Scan for the cell matching the given text and deliver its [x, y] coordinate at center. 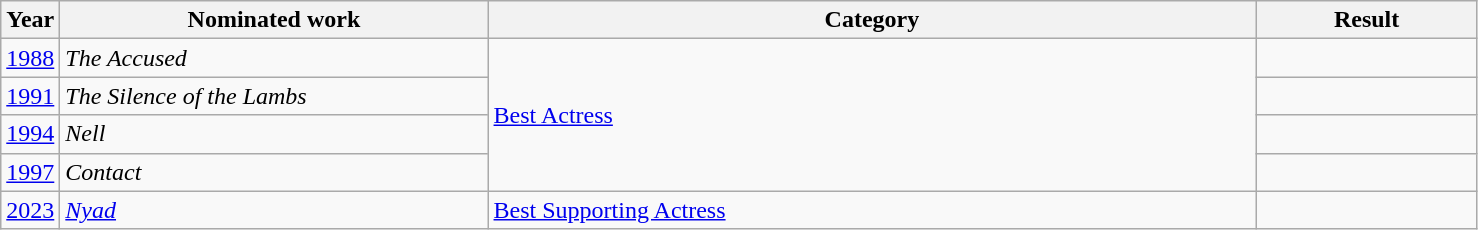
Category [872, 20]
Nell [274, 134]
The Accused [274, 58]
Best Supporting Actress [872, 210]
Nyad [274, 210]
Year [30, 20]
1988 [30, 58]
Contact [274, 172]
Best Actress [872, 115]
Nominated work [274, 20]
1997 [30, 172]
2023 [30, 210]
The Silence of the Lambs [274, 96]
1991 [30, 96]
Result [1366, 20]
1994 [30, 134]
